Provide the [x, y] coordinate of the cell's center where the given text is located.  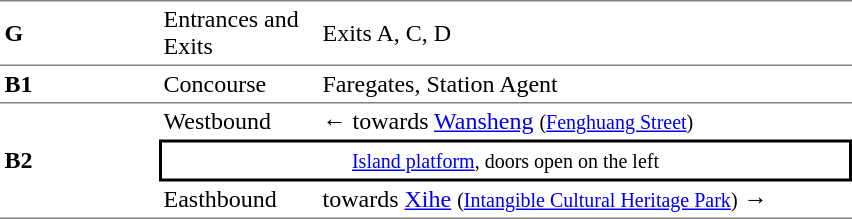
G [80, 33]
← towards Wansheng (Fenghuang Street) [585, 122]
Faregates, Station Agent [585, 85]
Concourse [238, 85]
Exits A, C, D [585, 33]
Entrances and Exits [238, 33]
Westbound [238, 122]
B1 [80, 85]
Island platform, doors open on the left [506, 161]
